Search for the cell housing the specified text and yield its (x, y) center coordinate. 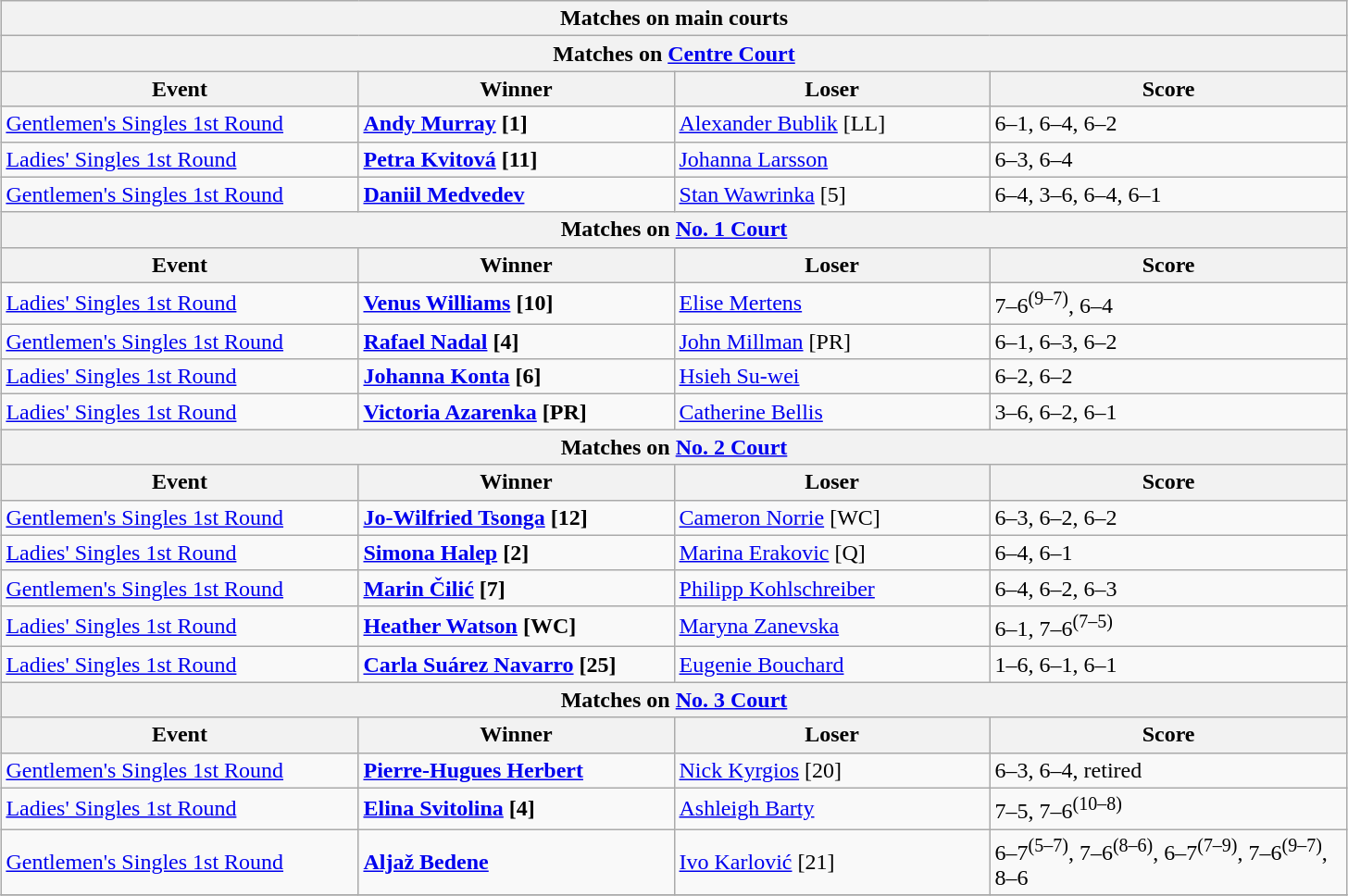
Elina Svitolina [4] (517, 809)
Nick Kyrgios [20] (831, 770)
6–1, 6–3, 6–2 (1168, 342)
Johanna Konta [6] (517, 377)
Hsieh Su-wei (831, 377)
Victoria Azarenka [PR] (517, 412)
6–7(5–7), 7–6(8–6), 6–7(7–9), 7–6(9–7), 8–6 (1168, 863)
Catherine Bellis (831, 412)
Rafael Nadal [4] (517, 342)
Petra Kvitová [11] (517, 159)
Maryna Zanevska (831, 626)
1–6, 6–1, 6–1 (1168, 665)
Matches on No. 1 Court (674, 230)
Stan Wawrinka [5] (831, 194)
Matches on Centre Court (674, 54)
John Millman [PR] (831, 342)
6–4, 6–1 (1168, 553)
3–6, 6–2, 6–1 (1168, 412)
Carla Suárez Navarro [25] (517, 665)
Jo-Wilfried Tsonga [12] (517, 517)
Philipp Kohlschreiber (831, 588)
Eugenie Bouchard (831, 665)
Alexander Bublik [LL] (831, 124)
Marina Erakovic [Q] (831, 553)
Simona Halep [2] (517, 553)
Marin Čilić [7] (517, 588)
Ashleigh Barty (831, 809)
Elise Mertens (831, 304)
6–1, 6–4, 6–2 (1168, 124)
Daniil Medvedev (517, 194)
6–1, 7–6(7–5) (1168, 626)
Cameron Norrie [WC] (831, 517)
7–6(9–7), 6–4 (1168, 304)
Matches on main courts (674, 19)
Aljaž Bedene (517, 863)
6–3, 6–4 (1168, 159)
6–2, 6–2 (1168, 377)
6–4, 6–2, 6–3 (1168, 588)
Venus Williams [10] (517, 304)
6–4, 3–6, 6–4, 6–1 (1168, 194)
Ivo Karlović [21] (831, 863)
Johanna Larsson (831, 159)
7–5, 7–6(10–8) (1168, 809)
Andy Murray [1] (517, 124)
6–3, 6–2, 6–2 (1168, 517)
6–3, 6–4, retired (1168, 770)
Matches on No. 2 Court (674, 447)
Pierre-Hugues Herbert (517, 770)
Matches on No. 3 Court (674, 700)
Heather Watson [WC] (517, 626)
